Find where the given text appears and provide that cell's center as (X, Y) coordinate. 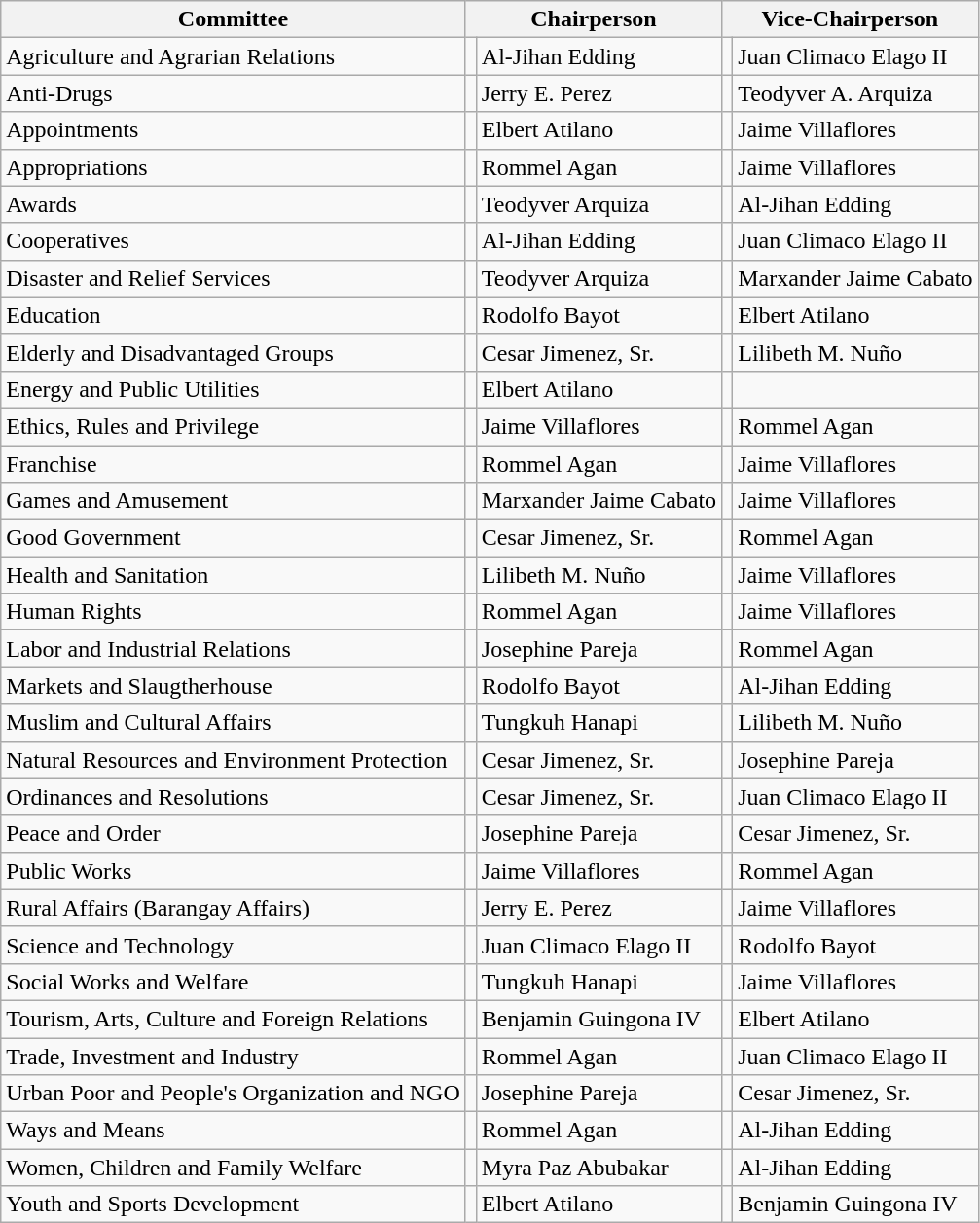
Games and Amusement (234, 501)
Agriculture and Agrarian Relations (234, 56)
Ethics, Rules and Privilege (234, 426)
Appointments (234, 130)
Muslim and Cultural Affairs (234, 723)
Ordinances and Resolutions (234, 797)
Disaster and Relief Services (234, 278)
Peace and Order (234, 834)
Public Works (234, 871)
Committee (234, 19)
Rural Affairs (Barangay Affairs) (234, 908)
Chairperson (594, 19)
Trade, Investment and Industry (234, 1056)
Elderly and Disadvantaged Groups (234, 352)
Franchise (234, 464)
Natural Resources and Environment Protection (234, 760)
Science and Technology (234, 945)
Appropriations (234, 167)
Markets and Slaugtherhouse (234, 686)
Health and Sanitation (234, 575)
Myra Paz Abubakar (599, 1168)
Cooperatives (234, 241)
Awards (234, 204)
Human Rights (234, 612)
Education (234, 315)
Social Works and Welfare (234, 982)
Women, Children and Family Welfare (234, 1168)
Labor and Industrial Relations (234, 649)
Youth and Sports Development (234, 1205)
Good Government (234, 538)
Anti-Drugs (234, 93)
Urban Poor and People's Organization and NGO (234, 1094)
Teodyver A. Arquiza (855, 93)
Ways and Means (234, 1131)
Energy and Public Utilities (234, 389)
Tourism, Arts, Culture and Foreign Relations (234, 1019)
Vice-Chairperson (851, 19)
